For the text-containing cell, return its midpoint in [x, y] coordinate format. 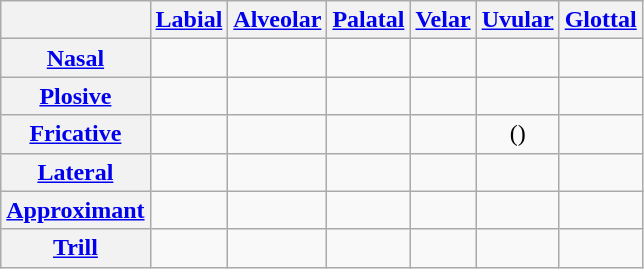
Labial [189, 20]
Palatal [368, 20]
Uvular [518, 20]
Fricative [76, 134]
Alveolar [278, 20]
() [518, 134]
Velar [443, 20]
Approximant [76, 210]
Glottal [600, 20]
Nasal [76, 58]
Trill [76, 248]
Plosive [76, 96]
Lateral [76, 172]
